Pinpoint the cell where the given text exists, returning its (X, Y) midpoint coordinate. 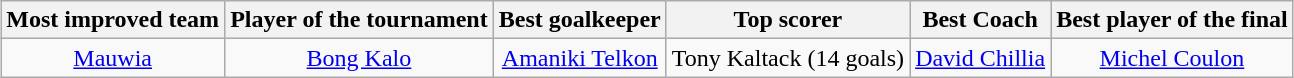
Mauwia (113, 58)
Most improved team (113, 20)
Top scorer (788, 20)
Michel Coulon (1172, 58)
Best player of the final (1172, 20)
Bong Kalo (360, 58)
Best goalkeeper (580, 20)
David Chillia (980, 58)
Amaniki Telkon (580, 58)
Player of the tournament (360, 20)
Best Coach (980, 20)
Tony Kaltack (14 goals) (788, 58)
